For the text-containing cell, return its midpoint in [x, y] coordinate format. 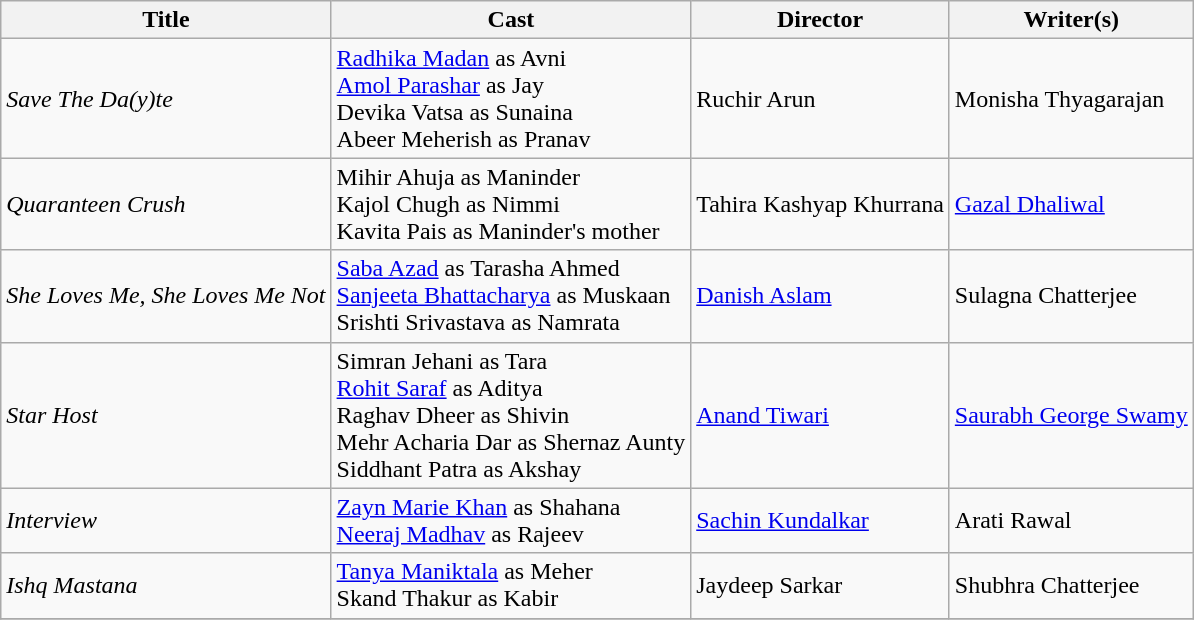
Star Host [166, 415]
Saurabh George Swamy [1071, 415]
Writer(s) [1071, 20]
Monisha Thyagarajan [1071, 98]
Arati Rawal [1071, 520]
Mihir Ahuja as ManinderKajol Chugh as NimmiKavita Pais as Maninder's mother [511, 204]
She Loves Me, She Loves Me Not [166, 296]
Zayn Marie Khan as ShahanaNeeraj Madhav as Rajeev [511, 520]
Save The Da(y)te [166, 98]
Title [166, 20]
Sulagna Chatterjee [1071, 296]
Danish Aslam [820, 296]
Anand Tiwari [820, 415]
Gazal Dhaliwal [1071, 204]
Jaydeep Sarkar [820, 586]
Ruchir Arun [820, 98]
Interview [166, 520]
Saba Azad as Tarasha AhmedSanjeeta Bhattacharya as MuskaanSrishti Srivastava as Namrata [511, 296]
Radhika Madan as AvniAmol Parashar as JayDevika Vatsa as SunainaAbeer Meherish as Pranav [511, 98]
Shubhra Chatterjee [1071, 586]
Cast [511, 20]
Quaranteen Crush [166, 204]
Director [820, 20]
Tanya Maniktala as MeherSkand Thakur as Kabir [511, 586]
Sachin Kundalkar [820, 520]
Ishq Mastana [166, 586]
Tahira Kashyap Khurrana [820, 204]
Simran Jehani as TaraRohit Saraf as AdityaRaghav Dheer as ShivinMehr Acharia Dar as Shernaz AuntySiddhant Patra as Akshay [511, 415]
